Locate the cell with the specified text and output its (x, y) center coordinate. 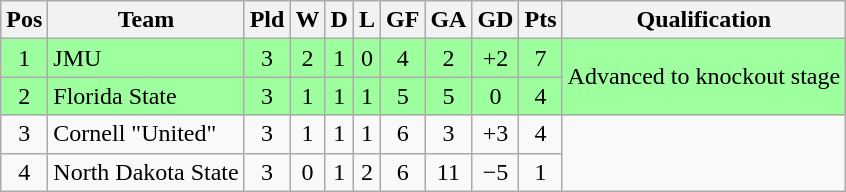
+2 (496, 58)
Pld (267, 20)
JMU (146, 58)
11 (448, 172)
Florida State (146, 96)
Pos (24, 20)
GA (448, 20)
Advanced to knockout stage (704, 77)
GD (496, 20)
Team (146, 20)
W (308, 20)
Qualification (704, 20)
7 (540, 58)
L (366, 20)
−5 (496, 172)
+3 (496, 134)
Pts (540, 20)
Cornell "United" (146, 134)
D (339, 20)
GF (402, 20)
North Dakota State (146, 172)
